Extract the [X, Y] coordinate from the center of the cell holding the provided text.  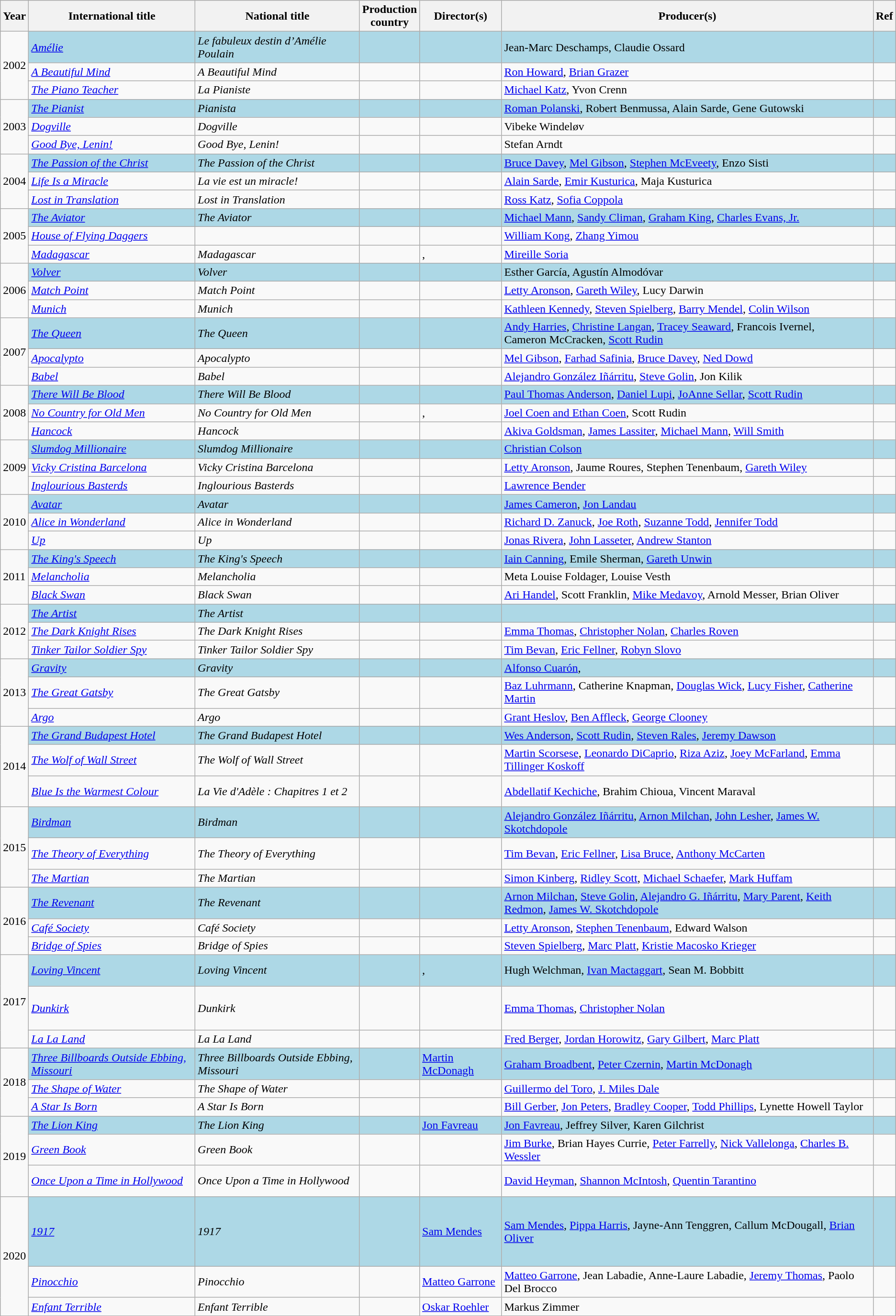
Matteo Garrone, Jean Labadie, Anne-Laure Labadie, Jeremy Thomas, Paolo Del Brocco [687, 1282]
Iain Canning, Emile Sherman, Gareth Unwin [687, 559]
Michael Mann, Sandy Climan, Graham King, Charles Evans, Jr. [687, 217]
2013 [14, 692]
Christian Colson [687, 449]
2015 [14, 847]
La vie est un miracle! [278, 181]
David Heyman, Shannon McIntosh, Quentin Tarantino [687, 1181]
Jonas Rivera, John Lasseter, Andrew Stanton [687, 540]
James Cameron, Jon Landau [687, 504]
Martin Scorsese, Leonardo DiCaprio, Riza Aziz, Joey McFarland, Emma Tillinger Koskoff [687, 760]
Year [14, 16]
Le fabuleux destin d’Amélie Poulain [278, 47]
Sam Mendes, Pippa Harris, Jayne-Ann Tenggren, Callum McDougall, Brian Oliver [687, 1231]
2005 [14, 236]
Jim Burke, Brian Hayes Currie, Peter Farrelly, Nick Vallelonga, Charles B. Wessler [687, 1150]
Stefan Arndt [687, 145]
2006 [14, 291]
Jon Favreau, Jeffrey Silver, Karen Gilchrist [687, 1125]
Emma Thomas, Christopher Nolan [687, 1008]
Amélie [112, 47]
Alejandro González Iñárritu, Arnon Milchan, John Lesher, James W. Skotchdopole [687, 822]
Ross Katz, Sofia Coppola [687, 199]
2002 [14, 65]
Roman Polanski, Robert Benmussa, Alain Sarde, Gene Gutowski [687, 108]
Blue Is the Warmest Colour [112, 791]
2012 [14, 631]
Emma Thomas, Christopher Nolan, Charles Roven [687, 631]
2009 [14, 467]
2010 [14, 522]
Matteo Garrone [460, 1282]
Producer(s) [687, 16]
House of Flying Daggers [112, 236]
William Kong, Zhang Yimou [687, 236]
Lawrence Bender [687, 485]
Graham Broadbent, Peter Czernin, Martin McDonagh [687, 1064]
The Pianist [112, 108]
Alain Sarde, Emir Kusturica, Maja Kusturica [687, 181]
Esther García, Agustín Almodóvar [687, 272]
Director(s) [460, 16]
Kathleen Kennedy, Steven Spielberg, Barry Mendel, Colin Wilson [687, 309]
Tim Bevan, Eric Fellner, Robyn Slovo [687, 650]
2018 [14, 1082]
Andy Harries, Christine Langan, Tracey Seaward, Francois Ivernel, Cameron McCracken, Scott Rudin [687, 333]
Bill Gerber, Jon Peters, Bradley Cooper, Todd Phillips, Lynette Howell Taylor [687, 1107]
Richard D. Zanuck, Joe Roth, Suzanne Todd, Jennifer Todd [687, 522]
Jon Favreau [460, 1125]
Martin McDonagh [460, 1064]
Oskar Roehler [460, 1306]
Alfonso Cuarón, [687, 668]
Fred Berger, Jordan Horowitz, Gary Gilbert, Marc Platt [687, 1039]
Mireille Soria [687, 254]
Michael Katz, Yvon Crenn [687, 90]
Markus Zimmer [687, 1306]
Sam Mendes [460, 1231]
2004 [14, 181]
Alejandro González Iñárritu, Steve Golin, Jon Kilik [687, 376]
2014 [14, 766]
Life Is a Miracle [112, 181]
La Pianiste [278, 90]
Letty Aronson, Jaume Roures, Stephen Tenenbaum, Gareth Wiley [687, 467]
2011 [14, 577]
Steven Spielberg, Marc Platt, Kristie Macosko Krieger [687, 946]
Ref [885, 16]
Vibeke Windeløv [687, 126]
Tim Bevan, Eric Fellner, Lisa Bruce, Anthony McCarten [687, 853]
Mel Gibson, Farhad Safinia, Bruce Davey, Ned Dowd [687, 358]
Paul Thomas Anderson, Daniel Lupi, JoAnne Sellar, Scott Rudin [687, 394]
Meta Louise Foldager, Louise Vesth [687, 577]
Abdellatif Kechiche, Brahim Chioua, Vincent Maraval [687, 791]
Bruce Davey, Mel Gibson, Stephen McEveety, Enzo Sisti [687, 163]
The Piano Teacher [112, 90]
La Vie d'Adèle : Chapitres 1 et 2 [278, 791]
Ari Handel, Scott Franklin, Mike Medavoy, Arnold Messer, Brian Oliver [687, 595]
Letty Aronson, Gareth Wiley, Lucy Darwin [687, 291]
2020 [14, 1256]
Arnon Milchan, Steve Golin, Alejandro G. Iñárritu, Mary Parent, Keith Redmon, James W. Skotchdopole [687, 903]
2008 [14, 413]
Ron Howard, Brian Grazer [687, 72]
Guillermo del Toro, J. Miles Dale [687, 1089]
Wes Anderson, Scott Rudin, Steven Rales, Jeremy Dawson [687, 735]
Hugh Welchman, Ivan Mactaggart, Sean M. Bobbitt [687, 971]
International title [112, 16]
Letty Aronson, Stephen Tenenbaum, Edward Walson [687, 927]
2016 [14, 921]
Akiva Goldsman, James Lassiter, Michael Mann, Will Smith [687, 431]
Simon Kinberg, Ridley Scott, Michael Schaefer, Mark Huffam [687, 878]
2017 [14, 1001]
Productioncountry [390, 16]
Baz Luhrmann, Catherine Knapman, Douglas Wick, Lucy Fisher, Catherine Martin [687, 692]
National title [278, 16]
Jean-Marc Deschamps, Claudie Ossard [687, 47]
Pianista [278, 108]
2019 [14, 1156]
2003 [14, 126]
2007 [14, 351]
Grant Heslov, Ben Affleck, George Clooney [687, 717]
Joel Coen and Ethan Coen, Scott Rudin [687, 413]
